Capture the cell that displays the provided text and extract its (X, Y) central coordinate. 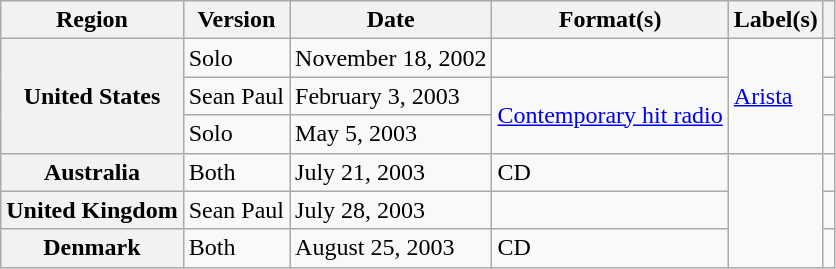
July 28, 2003 (391, 210)
Version (236, 20)
May 5, 2003 (391, 134)
Contemporary hit radio (610, 115)
August 25, 2003 (391, 248)
Label(s) (776, 20)
February 3, 2003 (391, 96)
July 21, 2003 (391, 172)
Format(s) (610, 20)
Date (391, 20)
November 18, 2002 (391, 58)
Denmark (92, 248)
Arista (776, 96)
United States (92, 96)
Australia (92, 172)
United Kingdom (92, 210)
Region (92, 20)
